Provide the (x, y) coordinate of the cell's center where the given text is located.  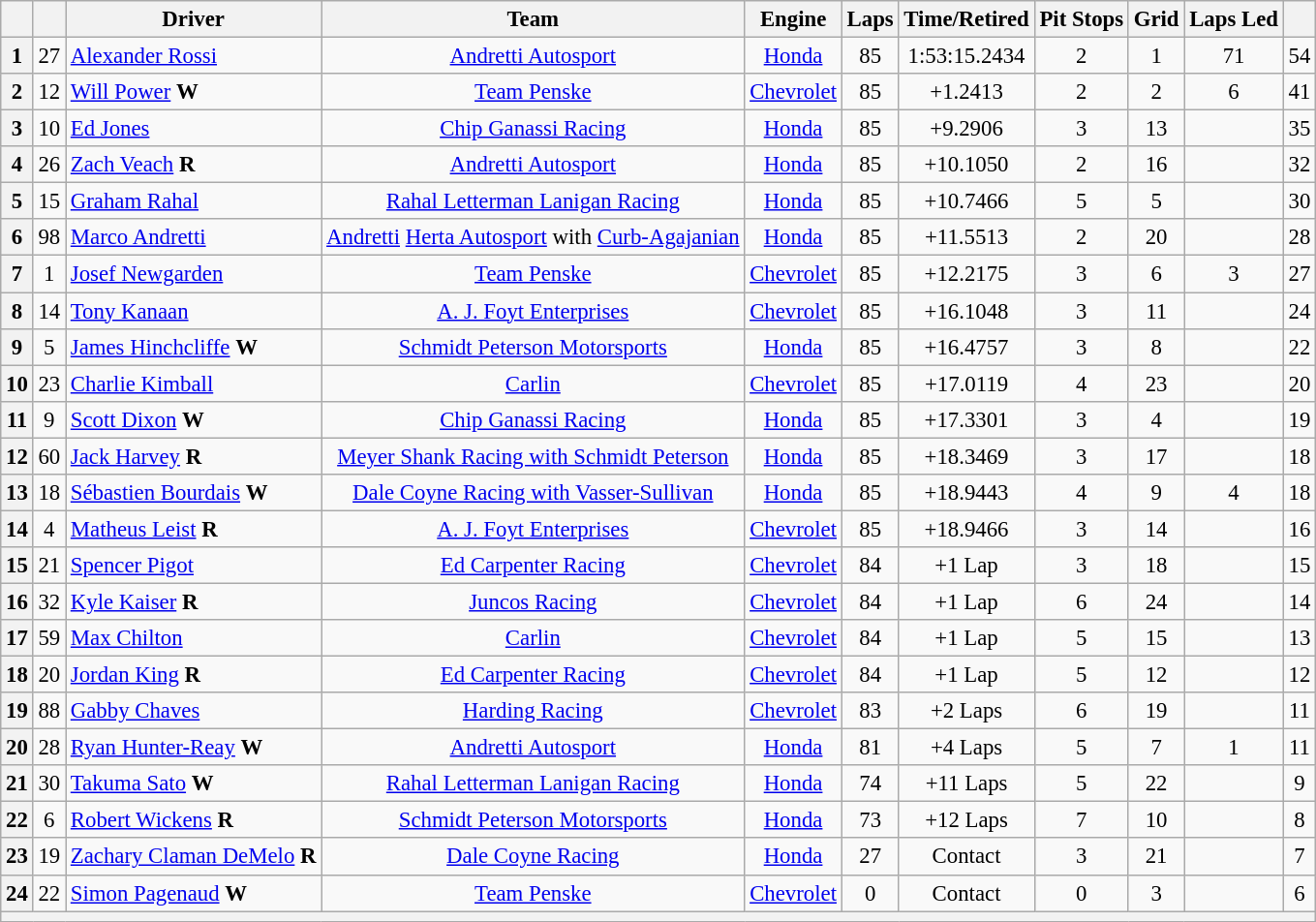
Time/Retired (966, 19)
Juncos Racing (533, 601)
+17.3301 (966, 419)
+1.2413 (966, 92)
1:53:15.2434 (966, 56)
+12.2175 (966, 274)
Robert Wickens R (194, 820)
26 (48, 165)
Harding Racing (533, 711)
+16.1048 (966, 311)
41 (1300, 92)
Andretti Herta Autosport with Curb-Agajanian (533, 237)
Ed Jones (194, 129)
35 (1300, 129)
Ryan Hunter-Reay W (194, 748)
Pit Stops (1081, 19)
Laps Led (1234, 19)
73 (870, 820)
54 (1300, 56)
Scott Dixon W (194, 419)
Josef Newgarden (194, 274)
+17.0119 (966, 384)
+11.5513 (966, 237)
Simon Pagenaud W (194, 893)
Dale Coyne Racing (533, 857)
Graham Rahal (194, 201)
+12 Laps (966, 820)
Alexander Rossi (194, 56)
Takuma Sato W (194, 784)
Jack Harvey R (194, 456)
+10.1050 (966, 165)
59 (48, 638)
+18.9443 (966, 493)
81 (870, 748)
Will Power W (194, 92)
88 (48, 711)
60 (48, 456)
+11 Laps (966, 784)
+2 Laps (966, 711)
Zachary Claman DeMelo R (194, 857)
+16.4757 (966, 347)
83 (870, 711)
Zach Veach R (194, 165)
Meyer Shank Racing with Schmidt Peterson (533, 456)
+9.2906 (966, 129)
Kyle Kaiser R (194, 601)
Gabby Chaves (194, 711)
Laps (870, 19)
Max Chilton (194, 638)
Marco Andretti (194, 237)
Engine (793, 19)
+10.7466 (966, 201)
James Hinchcliffe W (194, 347)
Jordan King R (194, 675)
71 (1234, 56)
Team (533, 19)
Grid (1156, 19)
+18.3469 (966, 456)
+4 Laps (966, 748)
Dale Coyne Racing with Vasser-Sullivan (533, 493)
Charlie Kimball (194, 384)
Matheus Leist R (194, 529)
74 (870, 784)
Spencer Pigot (194, 566)
Sébastien Bourdais W (194, 493)
Tony Kanaan (194, 311)
98 (48, 237)
+18.9466 (966, 529)
Driver (194, 19)
